Pinpoint the cell where the given text exists, returning its (X, Y) midpoint coordinate. 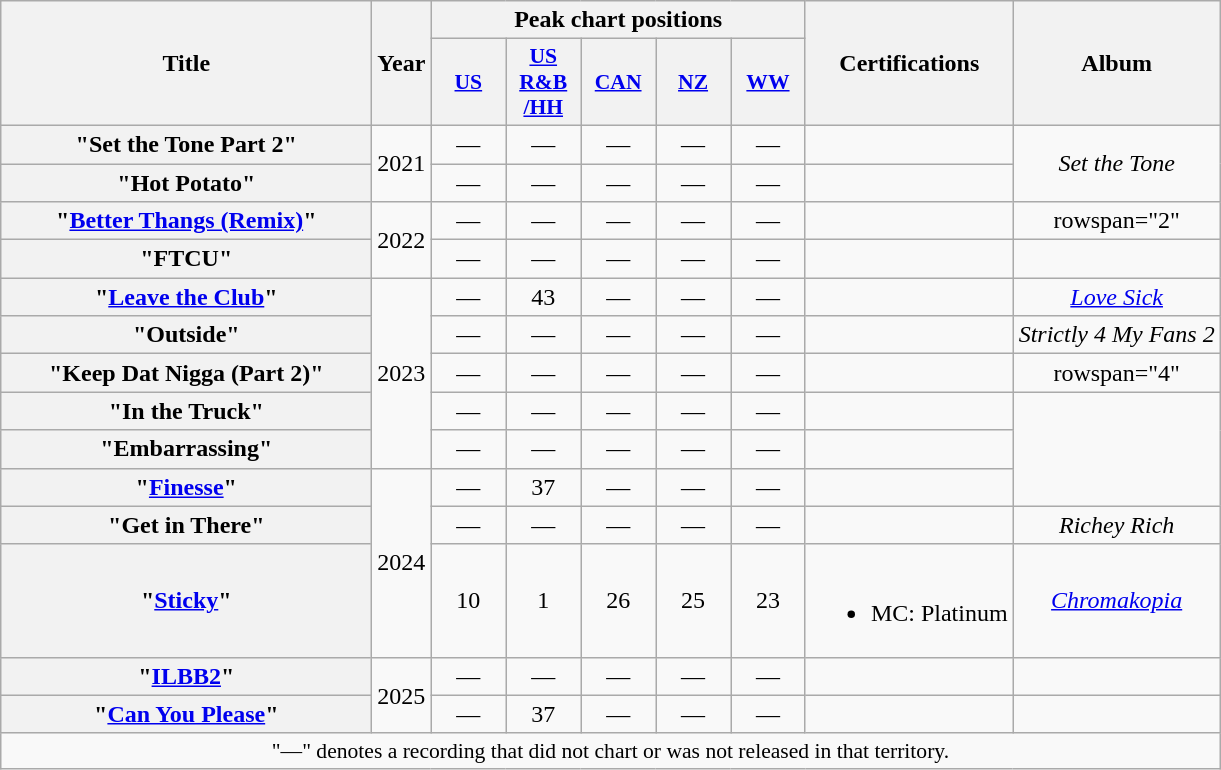
1 (544, 600)
Peak chart positions (618, 20)
CAN (618, 82)
"In the Truck" (186, 411)
"FTCU" (186, 259)
"Sticky" (186, 600)
2024 (402, 562)
10 (468, 600)
Certifications (909, 64)
2023 (402, 373)
Love Sick (1116, 297)
Year (402, 64)
"Embarrassing" (186, 449)
"Get in There" (186, 525)
"Keep Dat Nigga (Part 2)" (186, 373)
"—" denotes a recording that did not chart or was not released in that territory. (610, 751)
"Better Thangs (Remix)" (186, 221)
"Finesse" (186, 487)
Chromakopia (1116, 600)
MC: Platinum (909, 600)
"ILBB2" (186, 676)
Title (186, 64)
WW (768, 82)
26 (618, 600)
Album (1116, 64)
Set the Tone (1116, 163)
2021 (402, 163)
USR&B/HH (544, 82)
"Can You Please" (186, 714)
43 (544, 297)
Strictly 4 My Fans 2 (1116, 335)
25 (694, 600)
rowspan="4" (1116, 373)
NZ (694, 82)
Richey Rich (1116, 525)
"Set the Tone Part 2" (186, 144)
"Hot Potato" (186, 183)
"Leave the Club" (186, 297)
2025 (402, 695)
23 (768, 600)
"Outside" (186, 335)
rowspan="2" (1116, 221)
US (468, 82)
2022 (402, 240)
